Pinpoint the cell where the given text exists, returning its (X, Y) midpoint coordinate. 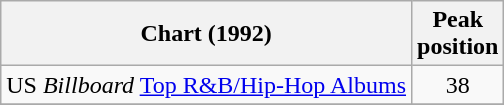
Chart (1992) (206, 34)
Peakposition (458, 34)
US Billboard Top R&B/Hip-Hop Albums (206, 85)
38 (458, 85)
